Identify which cell holds the provided text, then report its [x, y] central coordinate. 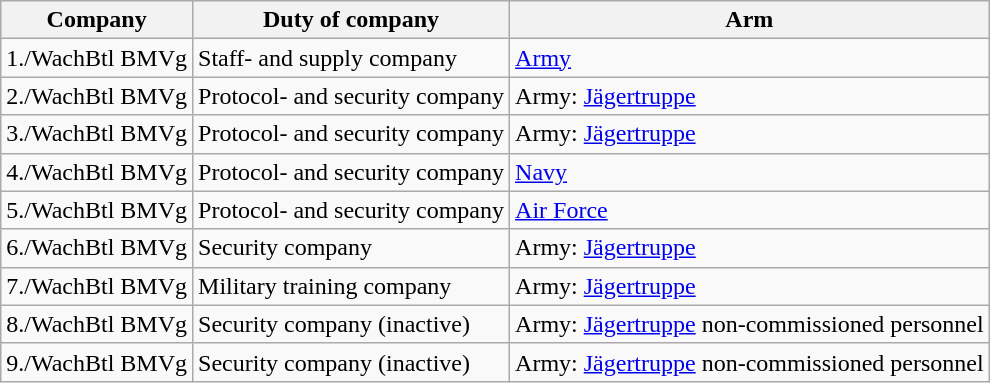
Company [97, 20]
2./WachBtl BMVg [97, 96]
Military training company [352, 286]
Air Force [750, 210]
Arm [750, 20]
Security company [352, 248]
1./WachBtl BMVg [97, 58]
4./WachBtl BMVg [97, 172]
6./WachBtl BMVg [97, 248]
Staff- and supply company [352, 58]
8./WachBtl BMVg [97, 324]
5./WachBtl BMVg [97, 210]
Army [750, 58]
Duty of company [352, 20]
9./WachBtl BMVg [97, 362]
Navy [750, 172]
7./WachBtl BMVg [97, 286]
3./WachBtl BMVg [97, 134]
